Search for the cell housing the specified text and yield its [X, Y] center coordinate. 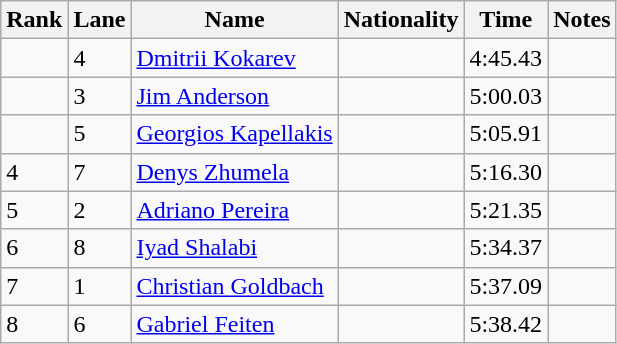
5:05.91 [506, 134]
5:16.30 [506, 172]
5:21.35 [506, 210]
2 [100, 210]
Lane [100, 20]
Jim Anderson [234, 96]
3 [100, 96]
Christian Goldbach [234, 286]
5:34.37 [506, 248]
1 [100, 286]
Adriano Pereira [234, 210]
Notes [582, 20]
Georgios Kapellakis [234, 134]
5:00.03 [506, 96]
4:45.43 [506, 58]
Gabriel Feiten [234, 324]
Rank [34, 20]
Denys Zhumela [234, 172]
Iyad Shalabi [234, 248]
5:37.09 [506, 286]
Dmitrii Kokarev [234, 58]
5:38.42 [506, 324]
Nationality [401, 20]
Time [506, 20]
Name [234, 20]
